Determine the [X, Y] coordinate at the center of the cell enclosing the given text.  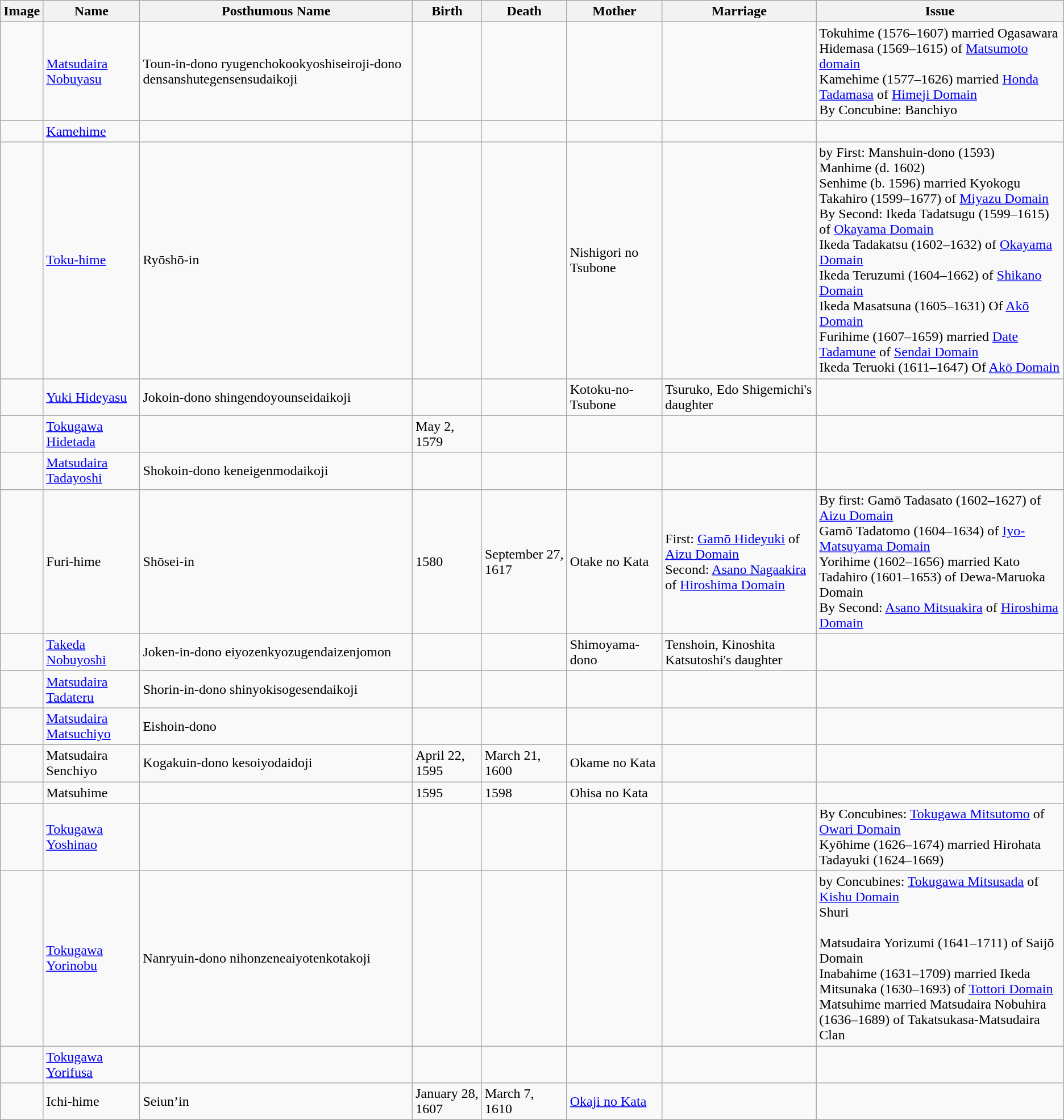
Jokoin-dono shingendoyounseidaikoji [276, 397]
January 28, 1607 [447, 1101]
Ichi-hime [92, 1101]
Matsudaira Nobuyasu [92, 72]
1580 [447, 561]
Takeda Nobuyoshi [92, 652]
March 21, 1600 [524, 763]
Shorin-in-dono shinyokisogesendaikoji [276, 689]
Birth [447, 11]
1598 [524, 793]
Name [92, 11]
March 7, 1610 [524, 1101]
Okaji no Kata [614, 1101]
Tokugawa Yorifusa [92, 1065]
September 27, 1617 [524, 561]
Eishoin-dono [276, 726]
Kotoku-no-Tsubone [614, 397]
Tokugawa Yoshinao [92, 838]
Shōsei-in [276, 561]
1595 [447, 793]
April 22, 1595 [447, 763]
Toku-hime [92, 260]
Okame no Kata [614, 763]
Furi-hime [92, 561]
Tsuruko, Edo Shigemichi's daughter [739, 397]
Seiun’in [276, 1101]
Nishigori no Tsubone [614, 260]
Issue [940, 11]
Matsudaira Tadayoshi [92, 471]
Posthumous Name [276, 11]
Kogakuin-dono kesoiyodaidoji [276, 763]
Ohisa no Kata [614, 793]
Image [22, 11]
Ryōshō-in [276, 260]
By Concubines: Tokugawa Mitsutomo of Owari DomainKyōhime (1626–1674) married Hirohata Tadayuki (1624–1669) [940, 838]
Tokugawa Yorinobu [92, 959]
Death [524, 11]
Matsudaira Senchiyo [92, 763]
Marriage [739, 11]
Matsuhime [92, 793]
Otake no Kata [614, 561]
Joken-in-dono eiyozenkyozugendaizenjomon [276, 652]
Nanryuin-dono nihonzeneaiyotenkotakoji [276, 959]
Yuki Hideyasu [92, 397]
Kamehime [92, 131]
Toun-in-dono ryugenchokookyoshiseiroji-dono densanshutegensensudaikoji [276, 72]
Matsudaira Tadateru [92, 689]
Matsudaira Matsuchiyo [92, 726]
Mother [614, 11]
Tenshoin, Kinoshita Katsutoshi's daughter [739, 652]
Shimoyama-dono [614, 652]
First: Gamō Hideyuki of Aizu DomainSecond: Asano Nagaakira of Hiroshima Domain [739, 561]
Shokoin-dono keneigenmodaikoji [276, 471]
May 2, 1579 [447, 434]
Tokugawa Hidetada [92, 434]
